Search for the cell housing the specified text and yield its (x, y) center coordinate. 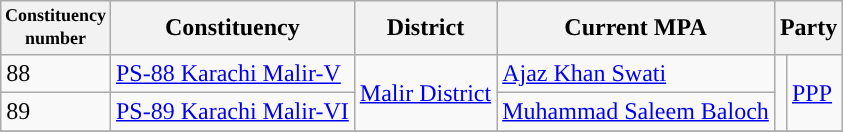
Constituency number (56, 28)
Muhammad Saleem Baloch (636, 111)
Party (808, 28)
PS-88 Karachi Malir-V (232, 73)
Constituency (232, 28)
89 (56, 111)
Current MPA (636, 28)
Malir District (425, 92)
88 (56, 73)
District (425, 28)
PPP (814, 92)
Ajaz Khan Swati (636, 73)
PS-89 Karachi Malir-VI (232, 111)
